Find where the given text appears and provide that cell's center as [X, Y] coordinate. 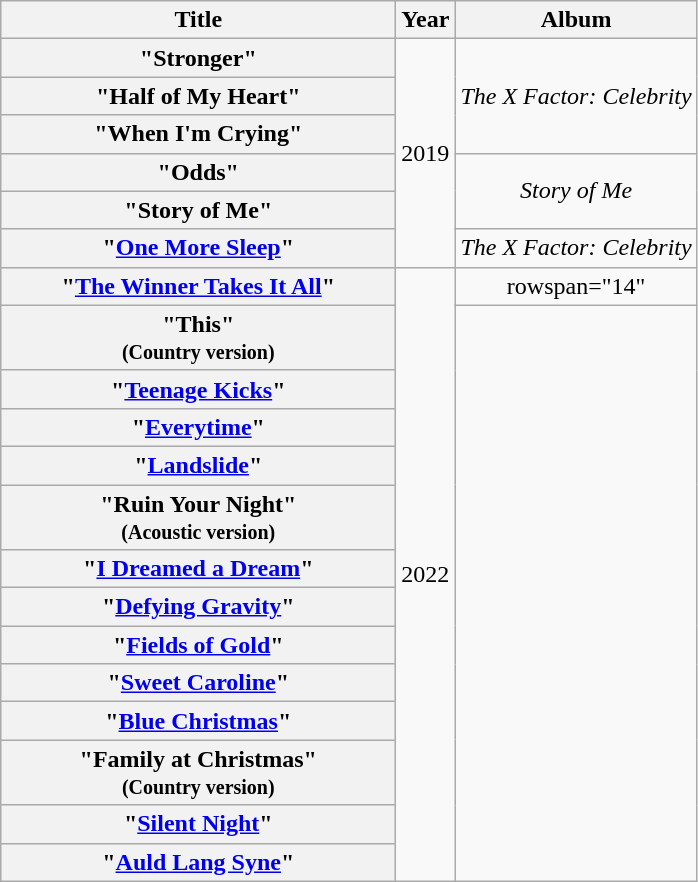
"Story of Me" [198, 210]
"Silent Night" [198, 824]
2022 [426, 574]
"Odds" [198, 172]
2019 [426, 153]
"Stronger" [198, 58]
"Half of My Heart" [198, 96]
"Teenage Kicks" [198, 389]
"Sweet Caroline" [198, 683]
"Auld Lang Syne" [198, 862]
rowspan="14" [576, 286]
Year [426, 20]
"Everytime" [198, 427]
"Ruin Your Night"(Acoustic version) [198, 516]
"I Dreamed a Dream" [198, 569]
"Blue Christmas" [198, 721]
"This"(Country version) [198, 338]
"Fields of Gold" [198, 645]
"When I'm Crying" [198, 134]
"Landslide" [198, 465]
"One More Sleep" [198, 248]
Story of Me [576, 191]
"Family at Christmas"(Country version) [198, 772]
Title [198, 20]
"The Winner Takes It All" [198, 286]
Album [576, 20]
"Defying Gravity" [198, 607]
